Extract the (X, Y) coordinate from the center of the cell holding the provided text.  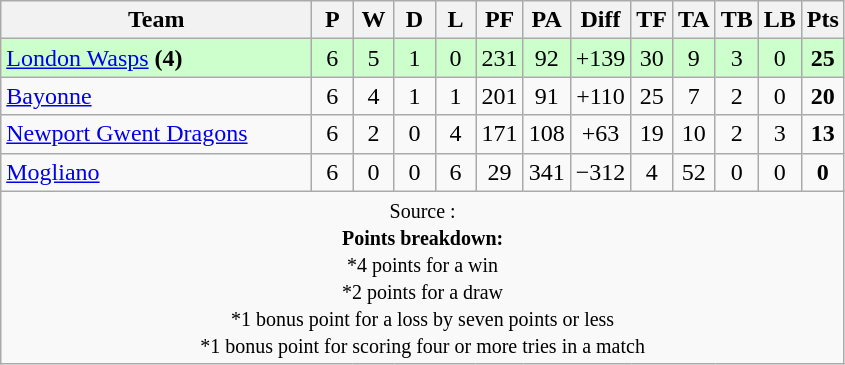
L (456, 20)
19 (652, 134)
Pts (822, 20)
Bayonne (156, 96)
+110 (600, 96)
Mogliano (156, 172)
341 (546, 172)
PF (500, 20)
−312 (600, 172)
9 (694, 58)
PA (546, 20)
Newport Gwent Dragons (156, 134)
7 (694, 96)
+139 (600, 58)
29 (500, 172)
Diff (600, 20)
231 (500, 58)
TA (694, 20)
+63 (600, 134)
13 (822, 134)
91 (546, 96)
TF (652, 20)
201 (500, 96)
30 (652, 58)
20 (822, 96)
Team (156, 20)
LB (780, 20)
5 (374, 58)
108 (546, 134)
171 (500, 134)
London Wasps (4) (156, 58)
P (332, 20)
D (414, 20)
W (374, 20)
TB (736, 20)
10 (694, 134)
52 (694, 172)
92 (546, 58)
